Output the (x, y) coordinate of the center of the cell containing the given text.  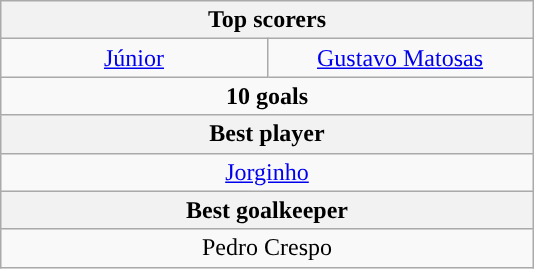
Pedro Crespo (267, 248)
Gustavo Matosas (400, 58)
10 goals (267, 96)
Best player (267, 134)
Jorginho (267, 172)
Top scorers (267, 20)
Júnior (134, 58)
Best goalkeeper (267, 210)
